Determine the (X, Y) coordinate at the center of the cell enclosing the given text.  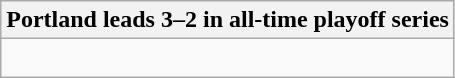
Portland leads 3–2 in all-time playoff series (228, 20)
